Extract the [x, y] coordinate from the center of the cell holding the provided text.  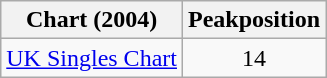
Chart (2004) [92, 20]
Peakposition [254, 20]
14 [254, 58]
UK Singles Chart [92, 58]
